Return (X, Y) of the center of cell containing provided text 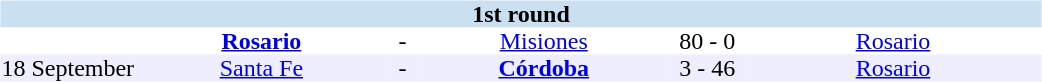
Misiones (544, 42)
1st round (520, 14)
Santa Fe (262, 68)
Córdoba (544, 68)
18 September (68, 68)
80 - 0 (707, 42)
3 - 46 (707, 68)
